Provide the [X, Y] coordinate of the cell's center where the given text is located.  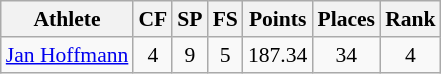
Athlete [68, 19]
34 [346, 55]
5 [226, 55]
CF [152, 19]
Points [278, 19]
187.34 [278, 55]
Places [346, 19]
9 [190, 55]
FS [226, 19]
SP [190, 19]
Rank [410, 19]
Jan Hoffmann [68, 55]
